Provide the [x, y] coordinate of the cell's center where the given text is located.  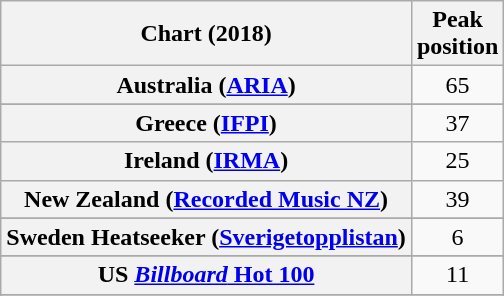
39 [457, 199]
Australia (ARIA) [206, 85]
Chart (2018) [206, 34]
65 [457, 85]
US Billboard Hot 100 [206, 275]
Peak position [457, 34]
25 [457, 161]
6 [457, 237]
37 [457, 123]
New Zealand (Recorded Music NZ) [206, 199]
11 [457, 275]
Greece (IFPI) [206, 123]
Sweden Heatseeker (Sverigetopplistan) [206, 237]
Ireland (IRMA) [206, 161]
